Find where the given text appears and provide that cell's center as [x, y] coordinate. 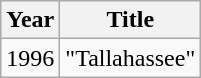
"Tallahassee" [130, 58]
1996 [30, 58]
Title [130, 20]
Year [30, 20]
